Output the [x, y] coordinate of the center of the cell containing the given text.  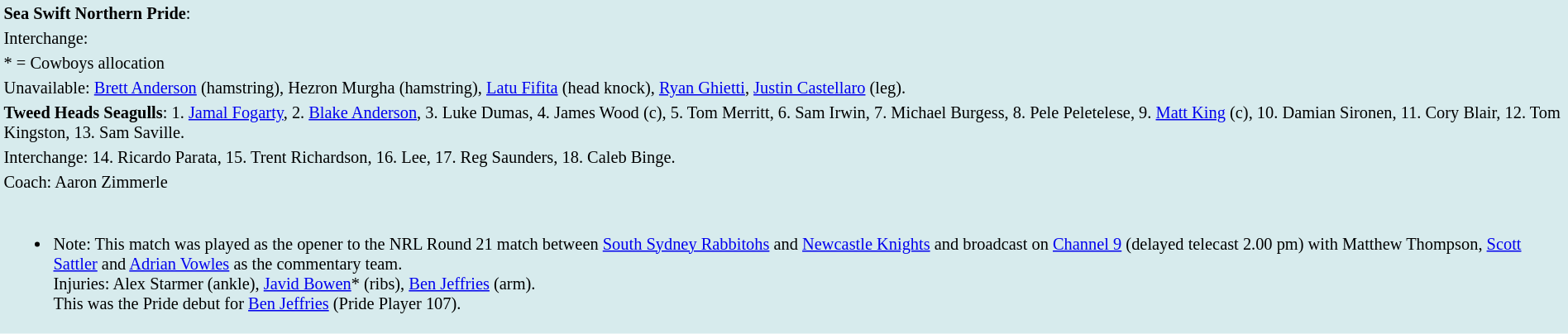
Sea Swift Northern Pride: [784, 13]
Coach: Aaron Zimmerle [784, 182]
* = Cowboys allocation [784, 63]
Interchange: 14. Ricardo Parata, 15. Trent Richardson, 16. Lee, 17. Reg Saunders, 18. Caleb Binge. [784, 157]
Unavailable: Brett Anderson (hamstring), Hezron Murgha (hamstring), Latu Fifita (head knock), Ryan Ghietti, Justin Castellaro (leg). [784, 88]
Interchange: [784, 38]
